Locate the cell with the specified text and output its (x, y) center coordinate. 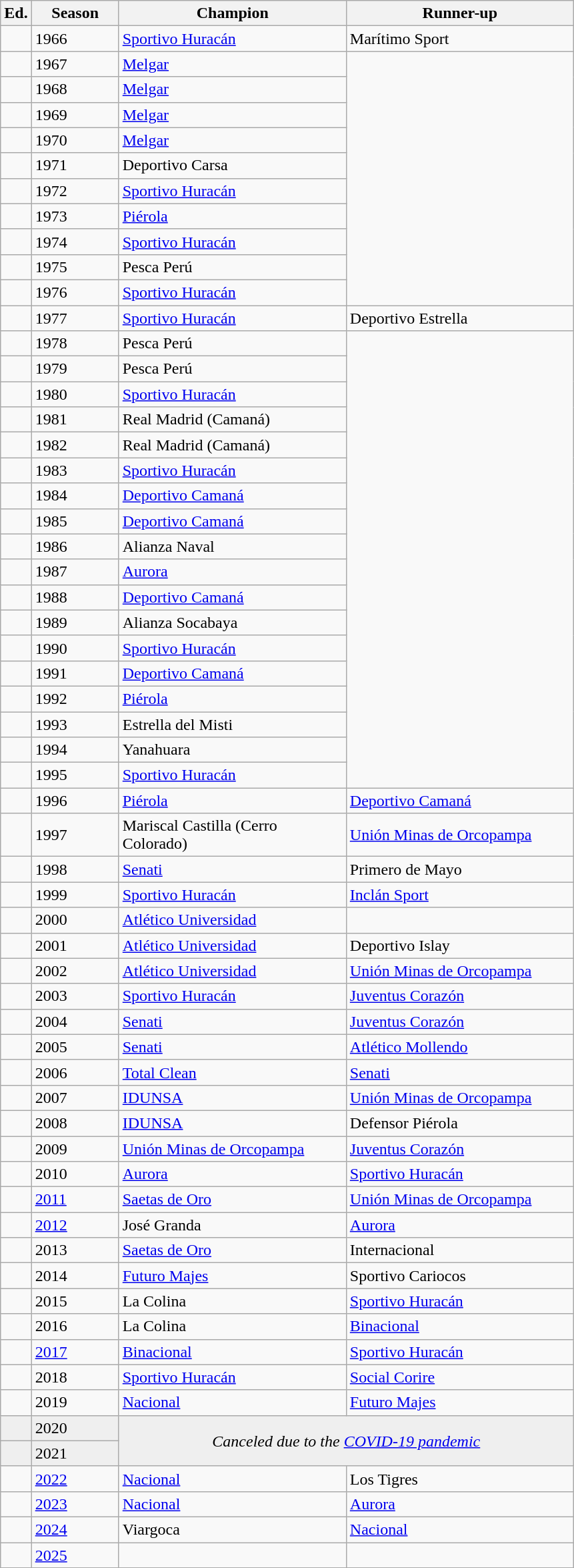
2018 (75, 1377)
2021 (75, 1453)
Primero de Mayo (460, 869)
Marítimo Sport (460, 39)
2014 (75, 1276)
2005 (75, 1047)
1970 (75, 140)
2015 (75, 1301)
2016 (75, 1326)
1998 (75, 869)
1976 (75, 292)
2000 (75, 920)
Atlético Mollendo (460, 1047)
1996 (75, 801)
Yanahuara (232, 750)
1968 (75, 89)
Deportivo Carsa (232, 165)
1991 (75, 673)
1967 (75, 64)
1989 (75, 623)
Total Clean (232, 1072)
2017 (75, 1352)
2010 (75, 1174)
2002 (75, 971)
1969 (75, 115)
1980 (75, 394)
1974 (75, 242)
2008 (75, 1123)
2006 (75, 1072)
1984 (75, 496)
1985 (75, 521)
Champion (232, 13)
Mariscal Castilla (Cerro Colorado) (232, 835)
1997 (75, 835)
1987 (75, 572)
2004 (75, 1022)
2019 (75, 1403)
1990 (75, 648)
Sportivo Cariocos (460, 1276)
1971 (75, 165)
1975 (75, 267)
2020 (75, 1428)
Alianza Naval (232, 546)
Runner-up (460, 13)
1992 (75, 699)
2001 (75, 945)
2013 (75, 1250)
1972 (75, 191)
1979 (75, 369)
Season (75, 13)
2011 (75, 1200)
Internacional (460, 1250)
1986 (75, 546)
1994 (75, 750)
Inclán Sport (460, 895)
1973 (75, 216)
1978 (75, 344)
José Granda (232, 1225)
Viargoca (232, 1529)
1982 (75, 445)
1999 (75, 895)
2012 (75, 1225)
2009 (75, 1148)
1983 (75, 470)
1966 (75, 39)
1993 (75, 724)
1988 (75, 597)
Deportivo Estrella (460, 318)
Alianza Socabaya (232, 623)
2003 (75, 996)
1995 (75, 775)
2025 (75, 1555)
Defensor Piérola (460, 1123)
Deportivo Islay (460, 945)
Canceled due to the COVID-19 pandemic (346, 1441)
1977 (75, 318)
Social Corire (460, 1377)
2007 (75, 1098)
2024 (75, 1529)
Estrella del Misti (232, 724)
2023 (75, 1504)
Ed. (16, 13)
1981 (75, 420)
2022 (75, 1479)
Los Tigres (460, 1479)
